Search for the cell housing the specified text and yield its [x, y] center coordinate. 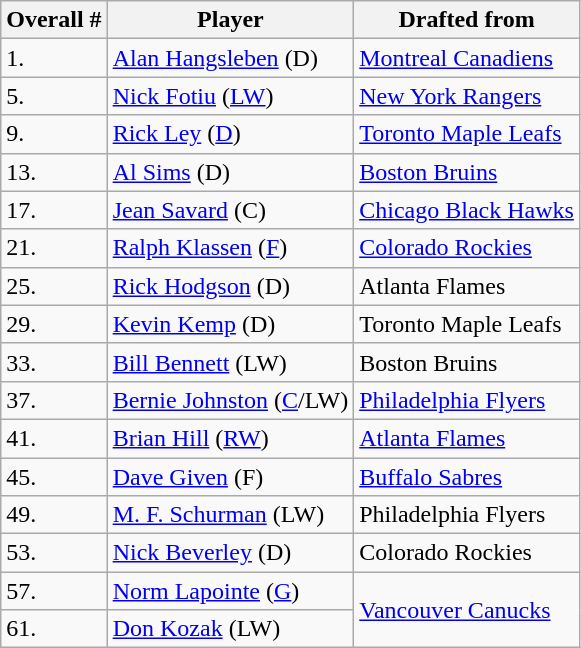
Al Sims (D) [230, 172]
Rick Hodgson (D) [230, 286]
5. [54, 96]
41. [54, 438]
M. F. Schurman (LW) [230, 515]
Brian Hill (RW) [230, 438]
57. [54, 591]
Montreal Canadiens [467, 58]
Overall # [54, 20]
Drafted from [467, 20]
37. [54, 400]
Kevin Kemp (D) [230, 324]
29. [54, 324]
Buffalo Sabres [467, 477]
Norm Lapointe (G) [230, 591]
Alan Hangsleben (D) [230, 58]
25. [54, 286]
Jean Savard (C) [230, 210]
17. [54, 210]
33. [54, 362]
Dave Given (F) [230, 477]
45. [54, 477]
Nick Fotiu (LW) [230, 96]
Vancouver Canucks [467, 610]
9. [54, 134]
Ralph Klassen (F) [230, 248]
13. [54, 172]
49. [54, 515]
Player [230, 20]
Bernie Johnston (C/LW) [230, 400]
61. [54, 629]
New York Rangers [467, 96]
Rick Ley (D) [230, 134]
1. [54, 58]
Chicago Black Hawks [467, 210]
Nick Beverley (D) [230, 553]
Bill Bennett (LW) [230, 362]
53. [54, 553]
21. [54, 248]
Don Kozak (LW) [230, 629]
